From the cell containing the given text, extract its center point as [x, y] coordinate. 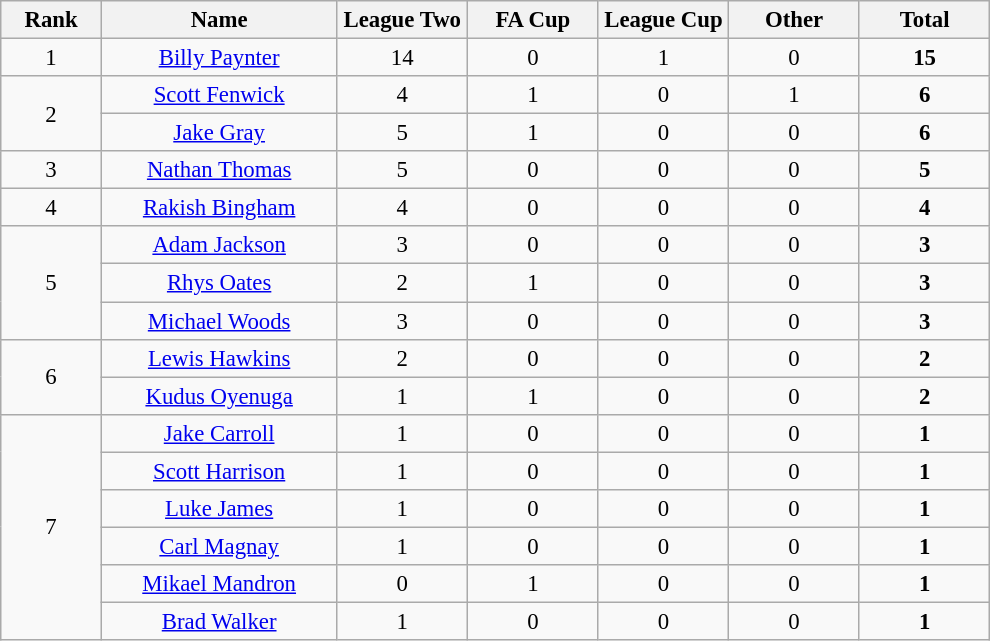
Billy Paynter [219, 58]
Name [219, 20]
League Two [402, 20]
14 [402, 58]
FA Cup [534, 20]
Scott Harrison [219, 471]
Jake Gray [219, 133]
Nathan Thomas [219, 170]
Other [794, 20]
Scott Fenwick [219, 95]
Brad Walker [219, 621]
Lewis Hawkins [219, 358]
Rank [52, 20]
League Cup [664, 20]
7 [52, 527]
Luke James [219, 509]
Rhys Oates [219, 283]
Kudus Oyenuga [219, 396]
Michael Woods [219, 321]
Rakish Bingham [219, 208]
Adam Jackson [219, 245]
15 [924, 58]
Carl Magnay [219, 546]
Total [924, 20]
Jake Carroll [219, 433]
Mikael Mandron [219, 584]
